Locate the cell with the specified text and output its (X, Y) center coordinate. 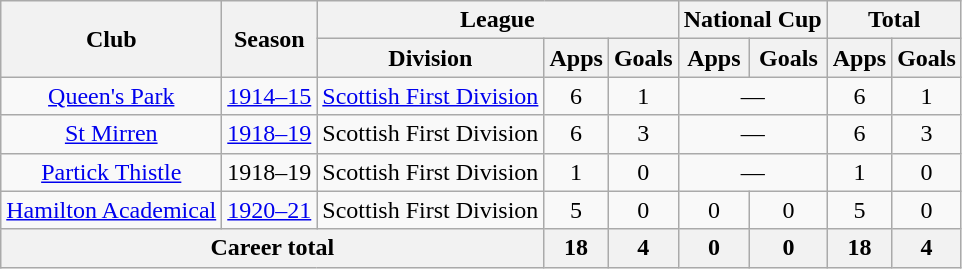
League (498, 20)
1914–15 (270, 96)
Queen's Park (112, 96)
Season (270, 39)
Career total (272, 248)
Partick Thistle (112, 172)
National Cup (752, 20)
1920–21 (270, 210)
Club (112, 39)
Hamilton Academical (112, 210)
Total (894, 20)
Division (430, 58)
St Mirren (112, 134)
